For the text-containing cell, return its midpoint in [X, Y] coordinate format. 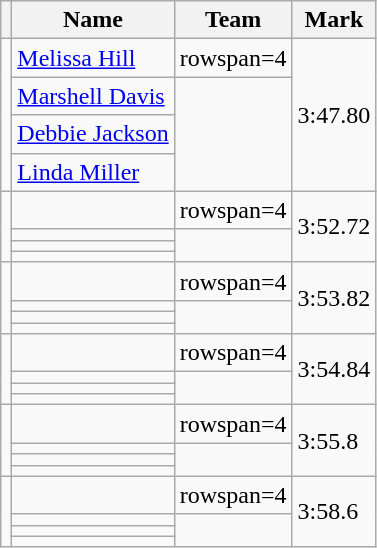
3:52.72 [334, 226]
3:55.8 [334, 440]
Linda Miller [93, 172]
3:58.6 [334, 512]
Debbie Jackson [93, 134]
Melissa Hill [93, 58]
Name [93, 20]
Mark [334, 20]
Team [233, 20]
3:53.82 [334, 298]
3:54.84 [334, 370]
3:47.80 [334, 115]
Marshell Davis [93, 96]
